Determine the [X, Y] coordinate at the center of the cell enclosing the given text.  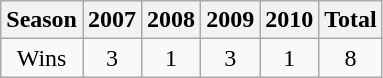
Total [351, 20]
8 [351, 58]
Wins [42, 58]
2009 [230, 20]
Season [42, 20]
2007 [112, 20]
2010 [290, 20]
2008 [172, 20]
